Determine the (X, Y) coordinate at the center of the cell enclosing the given text.  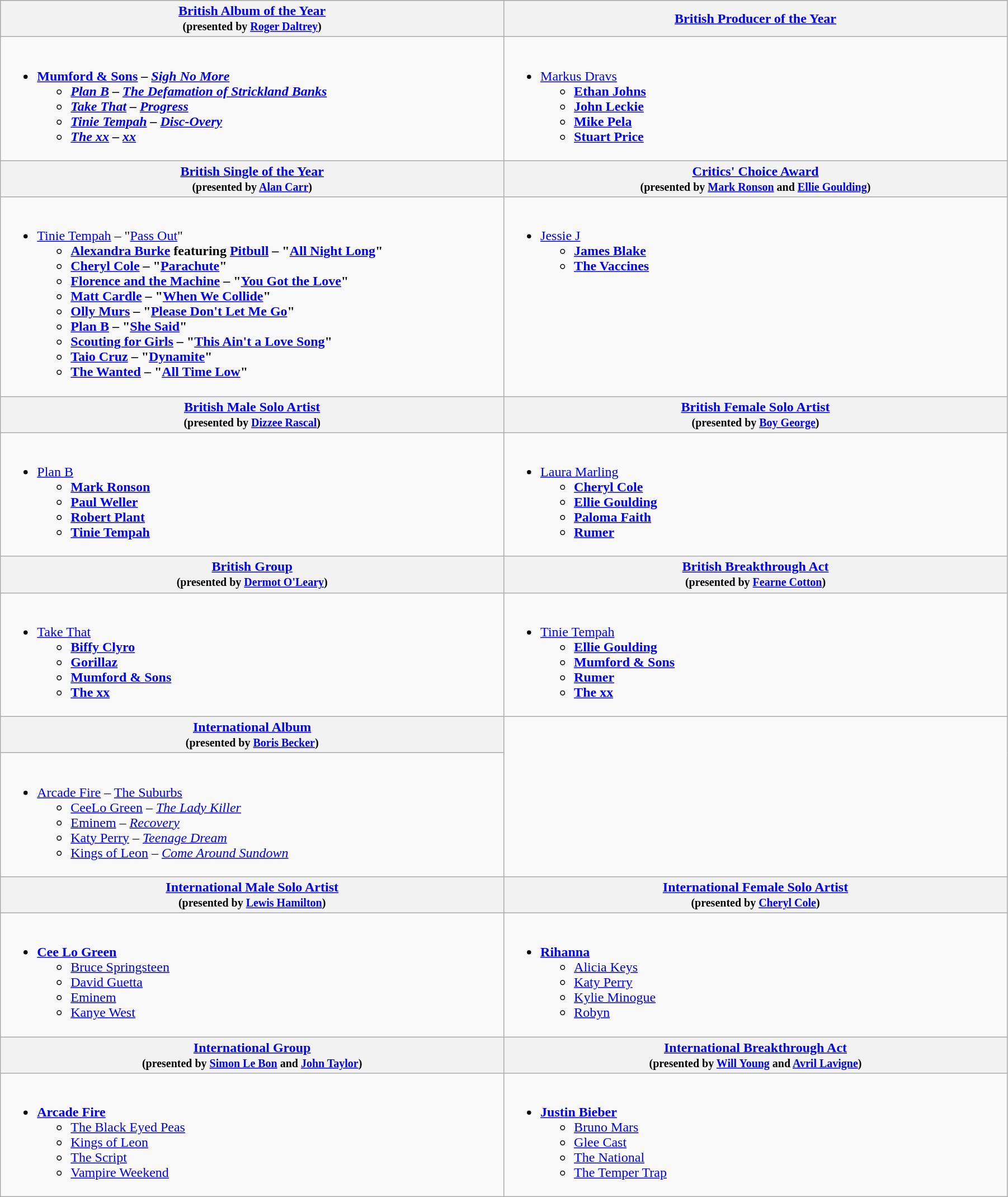
Take ThatBiffy ClyroGorillazMumford & SonsThe xx (252, 655)
Plan BMark RonsonPaul WellerRobert PlantTinie Tempah (252, 495)
British Producer of the Year (756, 19)
British Album of the Year(presented by Roger Daltrey) (252, 19)
Arcade Fire – The SuburbsCeeLo Green – The Lady KillerEminem – RecoveryKaty Perry – Teenage DreamKings of Leon – Come Around Sundown (252, 815)
Justin BieberBruno MarsGlee CastThe NationalThe Temper Trap (756, 1135)
RihannaAlicia KeysKaty PerryKylie MinogueRobyn (756, 975)
International Group(presented by Simon Le Bon and John Taylor) (252, 1054)
Critics' Choice Award(presented by Mark Ronson and Ellie Goulding) (756, 179)
British Male Solo Artist(presented by Dizzee Rascal) (252, 414)
British Breakthrough Act(presented by Fearne Cotton) (756, 574)
British Female Solo Artist(presented by Boy George) (756, 414)
Cee Lo GreenBruce SpringsteenDavid GuettaEminemKanye West (252, 975)
Arcade FireThe Black Eyed PeasKings of LeonThe ScriptVampire Weekend (252, 1135)
International Male Solo Artist(presented by Lewis Hamilton) (252, 894)
British Single of the Year(presented by Alan Carr) (252, 179)
British Group(presented by Dermot O'Leary) (252, 574)
International Breakthrough Act(presented by Will Young and Avril Lavigne) (756, 1054)
Markus DravsEthan JohnsJohn LeckieMike PelaStuart Price (756, 98)
Tinie TempahEllie GouldingMumford & SonsRumerThe xx (756, 655)
Jessie JJames BlakeThe Vaccines (756, 297)
Mumford & Sons – Sigh No MorePlan B – The Defamation of Strickland BanksTake That – ProgressTinie Tempah – Disc-OveryThe xx – xx (252, 98)
International Female Solo Artist(presented by Cheryl Cole) (756, 894)
Laura MarlingCheryl ColeEllie GouldingPaloma FaithRumer (756, 495)
International Album(presented by Boris Becker) (252, 734)
